Detect which cell encompasses the target text, then output its [x, y] center coordinate. 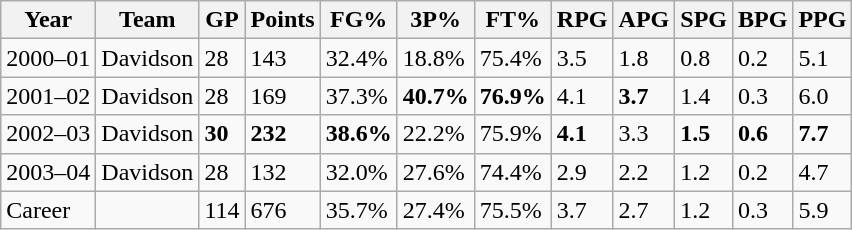
3P% [436, 20]
37.3% [358, 96]
0.6 [763, 134]
1.8 [644, 58]
143 [282, 58]
2002–03 [48, 134]
32.0% [358, 172]
27.6% [436, 172]
1.5 [704, 134]
Year [48, 20]
40.7% [436, 96]
FG% [358, 20]
38.6% [358, 134]
27.4% [436, 210]
114 [222, 210]
7.7 [822, 134]
Points [282, 20]
0.8 [704, 58]
2001–02 [48, 96]
2000–01 [48, 58]
RPG [582, 20]
APG [644, 20]
FT% [512, 20]
22.2% [436, 134]
5.1 [822, 58]
BPG [763, 20]
75.5% [512, 210]
GP [222, 20]
232 [282, 134]
2.2 [644, 172]
Career [48, 210]
30 [222, 134]
35.7% [358, 210]
74.4% [512, 172]
PPG [822, 20]
4.7 [822, 172]
676 [282, 210]
32.4% [358, 58]
2003–04 [48, 172]
3.5 [582, 58]
6.0 [822, 96]
18.8% [436, 58]
5.9 [822, 210]
2.7 [644, 210]
Team [148, 20]
3.3 [644, 134]
75.9% [512, 134]
1.4 [704, 96]
132 [282, 172]
75.4% [512, 58]
76.9% [512, 96]
2.9 [582, 172]
SPG [704, 20]
169 [282, 96]
